Detect which cell encompasses the target text, then output its (X, Y) center coordinate. 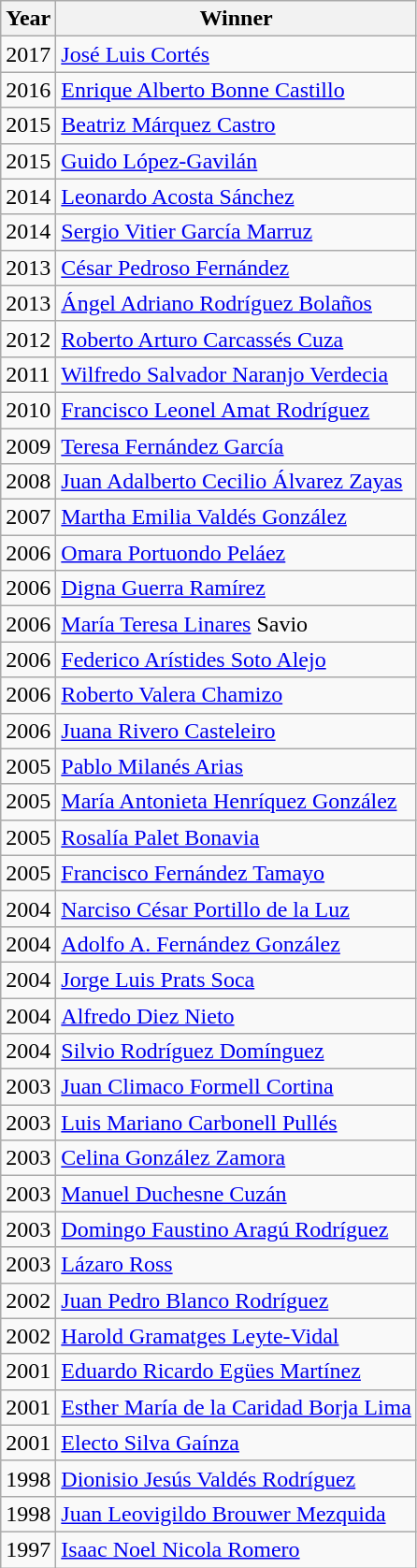
César Pedroso Fernández (237, 268)
Enrique Alberto Bonne Castillo (237, 90)
Isaac Noel Nicola Romero (237, 1549)
Juana Rivero Casteleiro (237, 731)
Francisco Leonel Amat Rodríguez (237, 410)
Harold Gramatges Leyte-Vidal (237, 1336)
2017 (28, 54)
José Luis Cortés (237, 54)
Alfredo Diez Nieto (237, 1015)
Federico Arístides Soto Alejo (237, 660)
2009 (28, 446)
Juan Adalberto Cecilio Álvarez Zayas (237, 482)
Guido López-Gavilán (237, 161)
Roberto Valera Chamizo (237, 695)
Juan Pedro Blanco Rodríguez (237, 1300)
Lázaro Ross (237, 1265)
Roberto Arturo Carcassés Cuza (237, 339)
Leonardo Acosta Sánchez (237, 196)
2008 (28, 482)
Narciso César Portillo de la Luz (237, 908)
Electo Silva Gaínza (237, 1443)
Dionisio Jesús Valdés Rodríguez (237, 1478)
Luis Mariano Carbonell Pullés (237, 1123)
Omara Portuondo Peláez (237, 553)
Sergio Vitier García Marruz (237, 232)
2010 (28, 410)
Domingo Faustino Aragú Rodríguez (237, 1229)
2012 (28, 339)
Jorge Luis Prats Soca (237, 980)
Wilfredo Salvador Naranjo Verdecia (237, 374)
Year (28, 19)
María Antonieta Henríquez González (237, 802)
Adolfo A. Fernández González (237, 944)
Eduardo Ricardo Egües Martínez (237, 1372)
Juan Leovigildo Brouwer Mezquida (237, 1514)
Martha Emilia Valdés González (237, 517)
Juan Climaco Formell Cortina (237, 1087)
Francisco Fernández Tamayo (237, 873)
2011 (28, 374)
Celina González Zamora (237, 1158)
Silvio Rodríguez Domínguez (237, 1052)
Beatriz Márquez Castro (237, 125)
2016 (28, 90)
1997 (28, 1549)
María Teresa Linares Savio (237, 624)
Rosalía Palet Bonavia (237, 837)
Manuel Duchesne Cuzán (237, 1194)
Esther María de la Caridad Borja Lima (237, 1407)
Ángel Adriano Rodríguez Bolaños (237, 303)
Winner (237, 19)
2007 (28, 517)
Digna Guerra Ramírez (237, 588)
Teresa Fernández García (237, 446)
Pablo Milanés Arias (237, 766)
